Determine the [X, Y] coordinate at the center of the cell enclosing the given text.  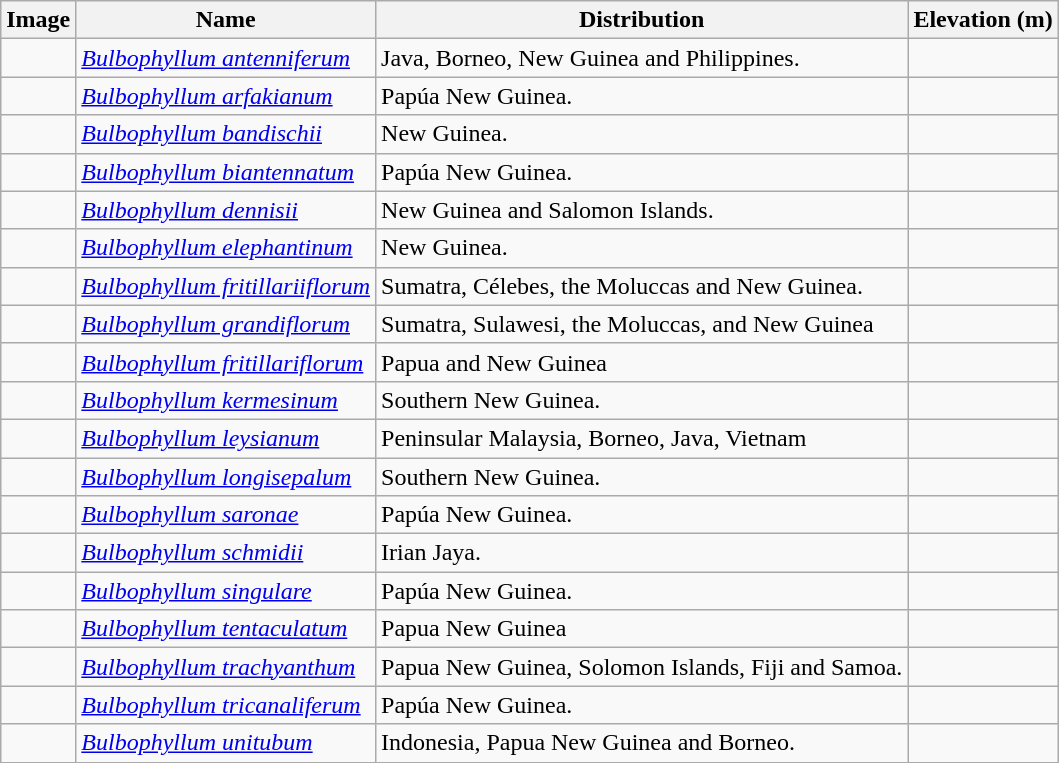
Distribution [642, 20]
Sumatra, Sulawesi, the Moluccas, and New Guinea [642, 324]
Sumatra, Célebes, the Moluccas and New Guinea. [642, 286]
Java, Borneo, New Guinea and Philippines. [642, 58]
Bulbophyllum arfakianum [226, 96]
Peninsular Malaysia, Borneo, Java, Vietnam [642, 438]
Bulbophyllum leysianum [226, 438]
Bulbophyllum unitubum [226, 743]
Bulbophyllum bandischii [226, 134]
Papua New Guinea [642, 629]
Image [38, 20]
Bulbophyllum elephantinum [226, 248]
Irian Jaya. [642, 553]
Bulbophyllum saronae [226, 515]
Bulbophyllum antenniferum [226, 58]
Name [226, 20]
Bulbophyllum singulare [226, 591]
Bulbophyllum fritillariiflorum [226, 286]
Papua and New Guinea [642, 362]
Bulbophyllum longisepalum [226, 477]
New Guinea and Salomon Islands. [642, 210]
Bulbophyllum kermesinum [226, 400]
Indonesia, Papua New Guinea and Borneo. [642, 743]
Bulbophyllum tentaculatum [226, 629]
Bulbophyllum dennisii [226, 210]
Bulbophyllum biantennatum [226, 172]
Bulbophyllum grandiflorum [226, 324]
Bulbophyllum trachyanthum [226, 667]
Bulbophyllum schmidii [226, 553]
Bulbophyllum tricanaliferum [226, 705]
Elevation (m) [983, 20]
Papua New Guinea, Solomon Islands, Fiji and Samoa. [642, 667]
Bulbophyllum fritillariflorum [226, 362]
